Return [X, Y] of the center of cell containing provided text 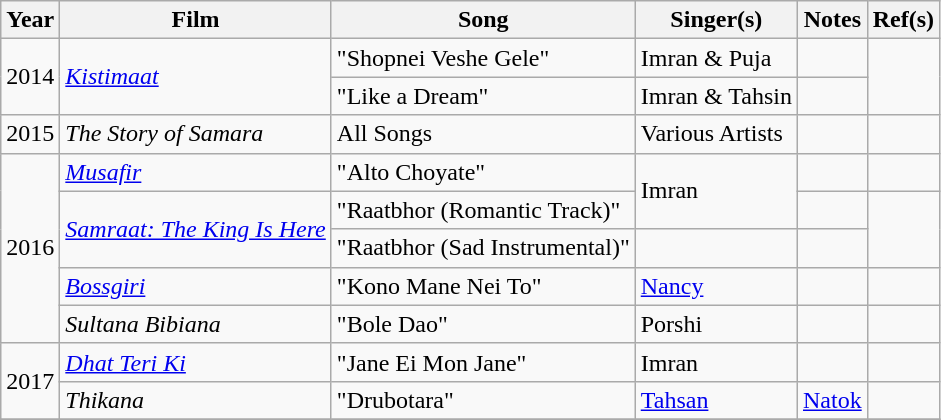
Kistimaat [196, 77]
"Kono Mane Nei To" [483, 286]
Nancy [716, 286]
Bossgiri [196, 286]
All Songs [483, 134]
"Like a Dream" [483, 96]
2015 [30, 134]
Ref(s) [903, 20]
Dhat Teri Ki [196, 362]
Imran & Puja [716, 58]
Porshi [716, 324]
Imran & Tahsin [716, 96]
"Alto Choyate" [483, 172]
"Shopnei Veshe Gele" [483, 58]
"Bole Dao" [483, 324]
"Raatbhor (Romantic Track)" [483, 210]
"Raatbhor (Sad Instrumental)" [483, 248]
Film [196, 20]
Tahsan [716, 400]
Notes [832, 20]
The Story of Samara [196, 134]
2016 [30, 248]
Singer(s) [716, 20]
Song [483, 20]
Sultana Bibiana [196, 324]
Musafir [196, 172]
Various Artists [716, 134]
Thikana [196, 400]
Natok [832, 400]
2014 [30, 77]
"Drubotara" [483, 400]
"Jane Ei Mon Jane" [483, 362]
Samraat: The King Is Here [196, 229]
2017 [30, 381]
Year [30, 20]
